Find where the given text appears and provide that cell's center as (x, y) coordinate. 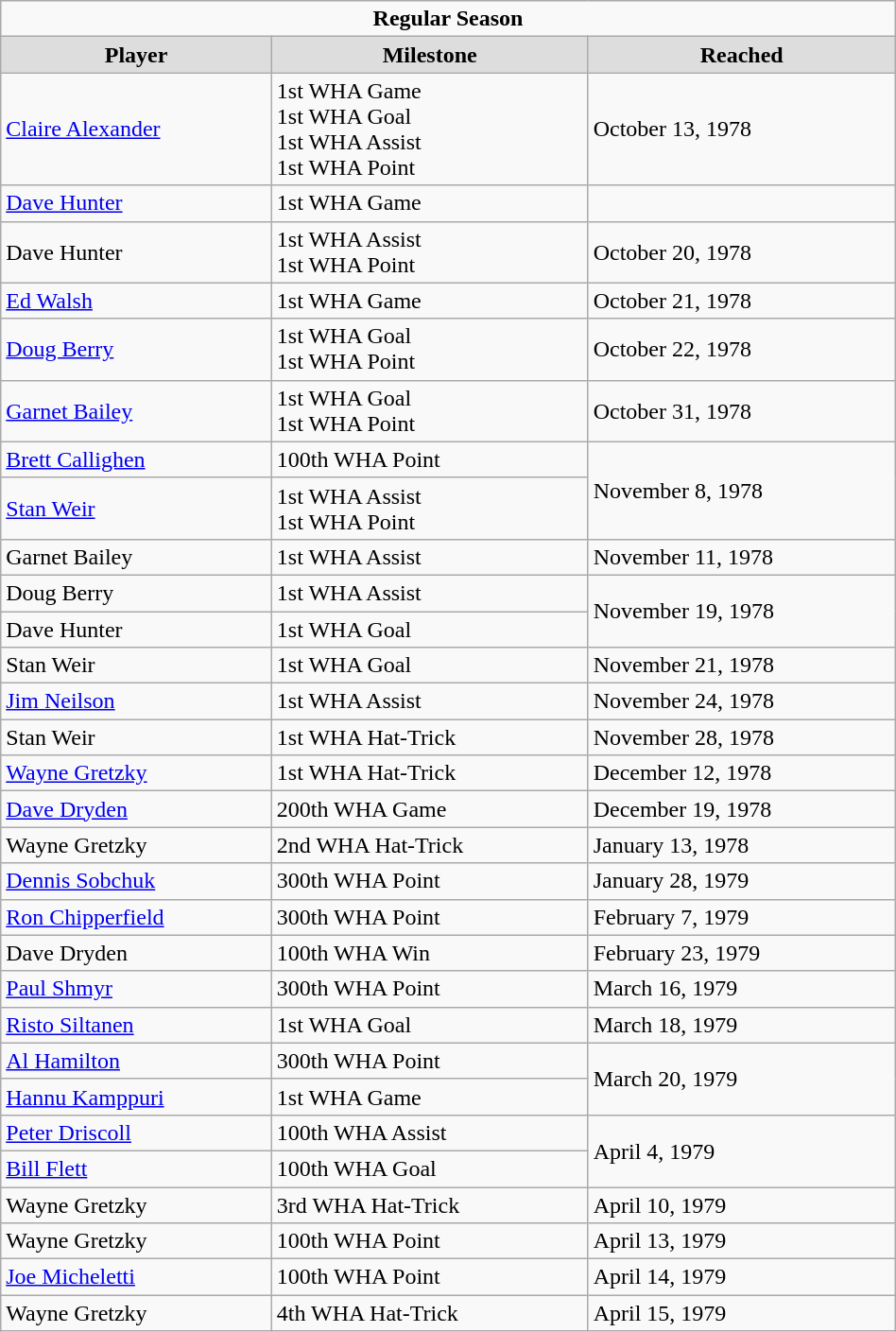
April 4, 1979 (741, 1150)
December 19, 1978 (741, 809)
1st WHA Game1st WHA Goal1st WHA Assist1st WHA Point (429, 129)
Player (136, 55)
4th WHA Hat-Trick (429, 1313)
April 10, 1979 (741, 1205)
Hannu Kamppuri (136, 1097)
100th WHA Win (429, 953)
November 11, 1978 (741, 557)
February 23, 1979 (741, 953)
Joe Micheletti (136, 1277)
Peter Driscoll (136, 1133)
November 21, 1978 (741, 666)
December 12, 1978 (741, 773)
April 14, 1979 (741, 1277)
October 20, 1978 (741, 251)
Milestone (429, 55)
Reached (741, 55)
April 15, 1979 (741, 1313)
2nd WHA Hat-Trick (429, 845)
January 28, 1979 (741, 881)
Dennis Sobchuk (136, 881)
Regular Season (448, 19)
February 7, 1979 (741, 917)
Ron Chipperfield (136, 917)
March 18, 1979 (741, 1025)
November 28, 1978 (741, 737)
November 19, 1978 (741, 611)
November 24, 1978 (741, 701)
3rd WHA Hat-Trick (429, 1205)
Paul Shmyr (136, 989)
Brett Callighen (136, 459)
Claire Alexander (136, 129)
October 13, 1978 (741, 129)
Bill Flett (136, 1168)
Al Hamilton (136, 1061)
March 20, 1979 (741, 1079)
October 31, 1978 (741, 410)
March 16, 1979 (741, 989)
October 21, 1978 (741, 301)
April 13, 1979 (741, 1241)
January 13, 1978 (741, 845)
November 8, 1978 (741, 490)
October 22, 1978 (741, 350)
100th WHA Goal (429, 1168)
Jim Neilson (136, 701)
Risto Siltanen (136, 1025)
200th WHA Game (429, 809)
100th WHA Assist (429, 1133)
Ed Walsh (136, 301)
